Find where the given text appears and provide that cell's center as [x, y] coordinate. 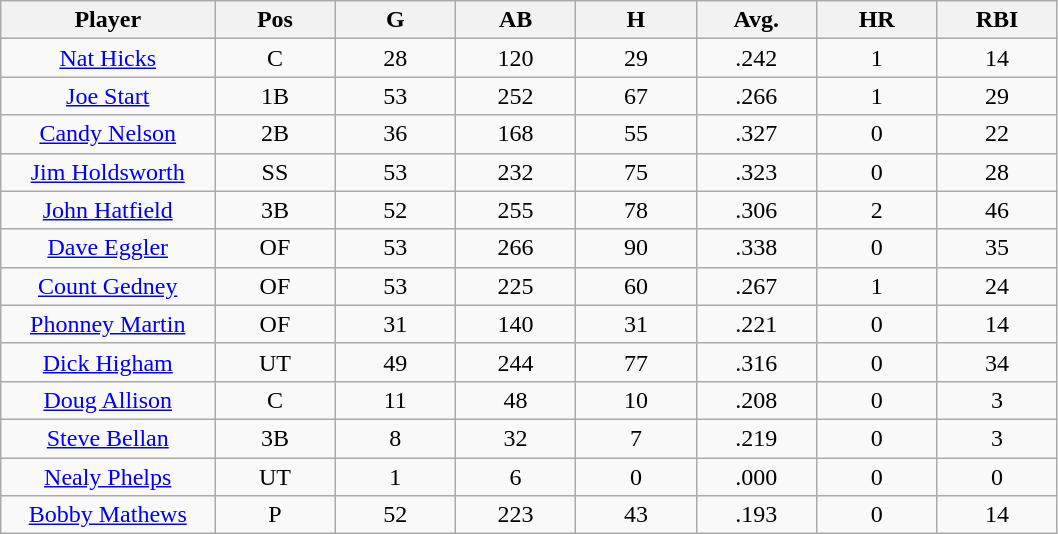
252 [515, 96]
Phonney Martin [108, 324]
.323 [756, 172]
Dick Higham [108, 362]
Count Gedney [108, 286]
H [636, 20]
78 [636, 210]
48 [515, 400]
22 [998, 134]
Nat Hicks [108, 58]
.219 [756, 438]
HR [876, 20]
36 [395, 134]
255 [515, 210]
Jim Holdsworth [108, 172]
77 [636, 362]
P [275, 515]
49 [395, 362]
75 [636, 172]
11 [395, 400]
120 [515, 58]
24 [998, 286]
67 [636, 96]
.242 [756, 58]
Joe Start [108, 96]
35 [998, 248]
.327 [756, 134]
34 [998, 362]
Player [108, 20]
.316 [756, 362]
Candy Nelson [108, 134]
Pos [275, 20]
10 [636, 400]
232 [515, 172]
2 [876, 210]
G [395, 20]
Doug Allison [108, 400]
.208 [756, 400]
.266 [756, 96]
55 [636, 134]
.338 [756, 248]
225 [515, 286]
RBI [998, 20]
223 [515, 515]
244 [515, 362]
46 [998, 210]
Bobby Mathews [108, 515]
.000 [756, 477]
.193 [756, 515]
266 [515, 248]
Dave Eggler [108, 248]
140 [515, 324]
2B [275, 134]
8 [395, 438]
AB [515, 20]
SS [275, 172]
90 [636, 248]
Avg. [756, 20]
Steve Bellan [108, 438]
32 [515, 438]
.221 [756, 324]
43 [636, 515]
1B [275, 96]
7 [636, 438]
John Hatfield [108, 210]
.306 [756, 210]
6 [515, 477]
Nealy Phelps [108, 477]
.267 [756, 286]
60 [636, 286]
168 [515, 134]
